Output the (X, Y) coordinate of the center of the cell containing the given text.  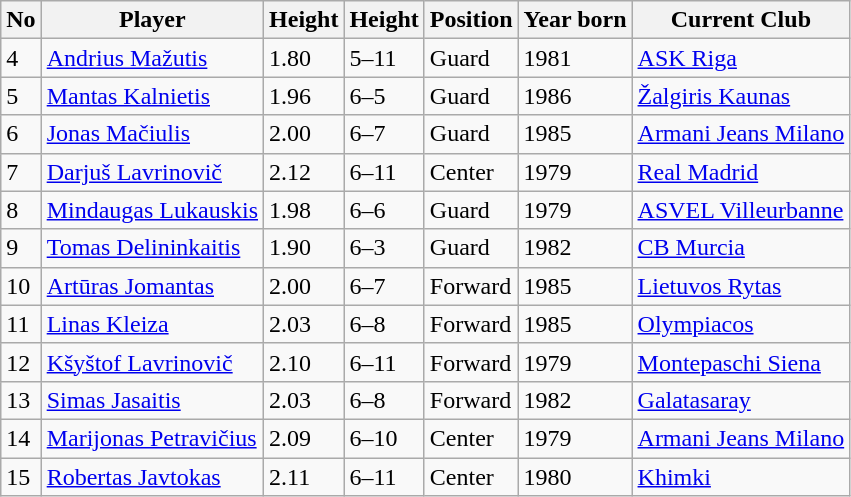
Andrius Mažutis (152, 58)
Position (471, 20)
5–11 (384, 58)
14 (21, 438)
Year born (575, 20)
Mindaugas Lukauskis (152, 210)
6–5 (384, 96)
Player (152, 20)
15 (21, 477)
Robertas Javtokas (152, 477)
Žalgiris Kaunas (741, 96)
6 (21, 134)
1.80 (304, 58)
4 (21, 58)
Current Club (741, 20)
7 (21, 172)
Lietuvos Rytas (741, 286)
9 (21, 248)
Marijonas Petravičius (152, 438)
5 (21, 96)
1980 (575, 477)
1.90 (304, 248)
Khimki (741, 477)
1986 (575, 96)
CB Murcia (741, 248)
Real Madrid (741, 172)
No (21, 20)
6–3 (384, 248)
1.98 (304, 210)
11 (21, 324)
6–10 (384, 438)
1981 (575, 58)
Artūras Jomantas (152, 286)
12 (21, 362)
8 (21, 210)
2.10 (304, 362)
Mantas Kalnietis (152, 96)
Simas Jasaitis (152, 400)
Olympiacos (741, 324)
Montepaschi Siena (741, 362)
13 (21, 400)
10 (21, 286)
ASK Riga (741, 58)
2.11 (304, 477)
Galatasaray (741, 400)
Tomas Delininkaitis (152, 248)
1.96 (304, 96)
ASVEL Villeurbanne (741, 210)
Linas Kleiza (152, 324)
2.09 (304, 438)
Kšyštof Lavrinovič (152, 362)
Jonas Mačiulis (152, 134)
Darjuš Lavrinovič (152, 172)
2.12 (304, 172)
6–6 (384, 210)
